Locate the cell with the specified text and output its [X, Y] center coordinate. 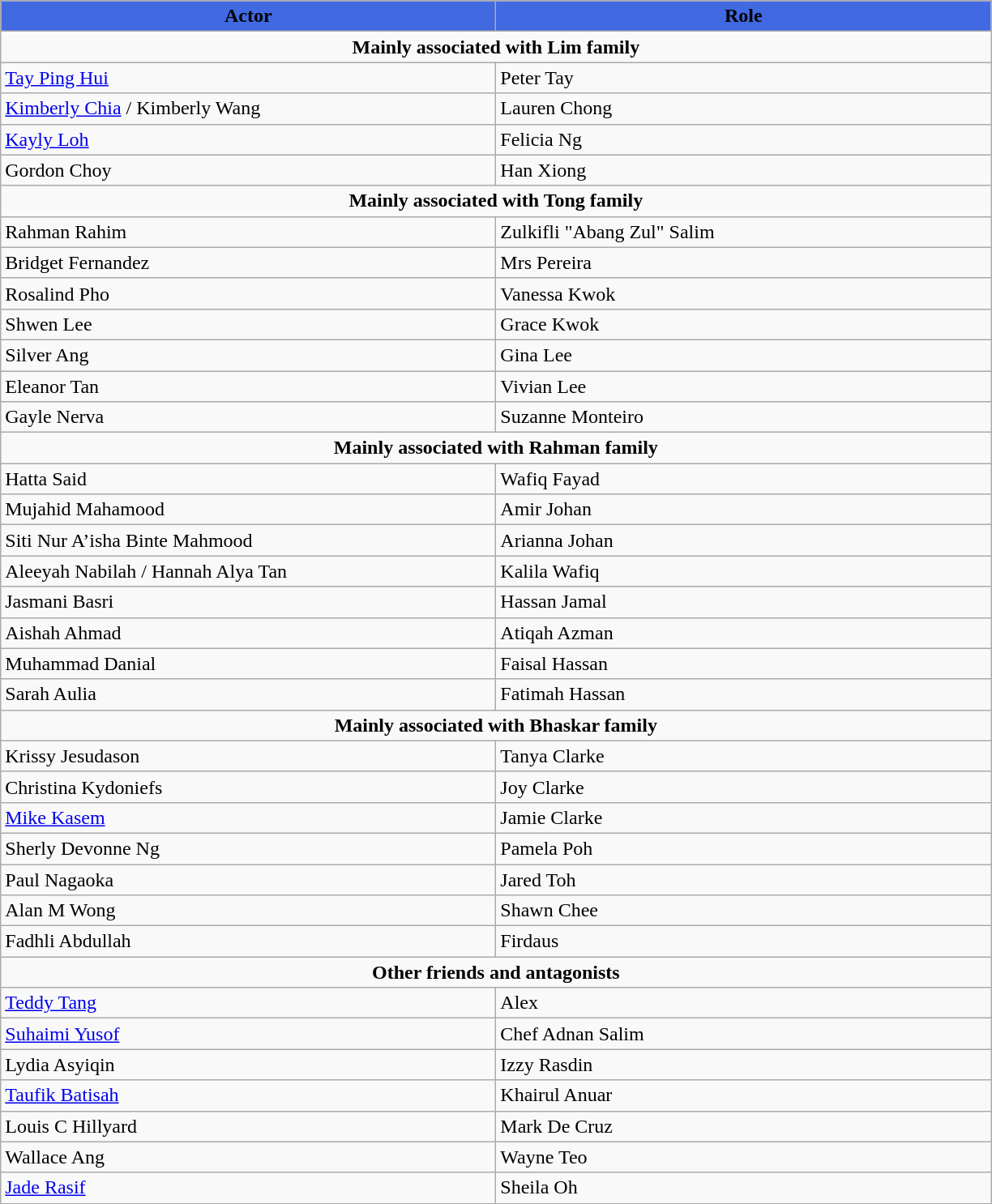
Vanessa Kwok [744, 293]
Mainly associated with Tong family [496, 201]
Actor [248, 16]
Mujahid Mahamood [248, 510]
Suhaimi Yusof [248, 1034]
Grace Kwok [744, 324]
Bridget Fernandez [248, 263]
Kimberly Chia / Kimberly Wang [248, 109]
Role [744, 16]
Shwen Lee [248, 324]
Chef Adnan Salim [744, 1034]
Arianna Johan [744, 540]
Faisal Hassan [744, 664]
Lydia Asyiqin [248, 1065]
Mainly associated with Bhaskar family [496, 725]
Fadhli Abdullah [248, 941]
Rosalind Pho [248, 293]
Wallace Ang [248, 1157]
Kayly Loh [248, 139]
Pamela Poh [744, 848]
Sheila Oh [744, 1188]
Mrs Pereira [744, 263]
Wayne Teo [744, 1157]
Zulkifli "Abang Zul" Salim [744, 232]
Tanya Clarke [744, 756]
Tay Ping Hui [248, 78]
Aleeyah Nabilah / Hannah Alya Tan [248, 571]
Silver Ang [248, 355]
Alan M Wong [248, 911]
Joy Clarke [744, 787]
Other friends and antagonists [496, 972]
Muhammad Danial [248, 664]
Hatta Said [248, 479]
Christina Kydoniefs [248, 787]
Han Xiong [744, 170]
Shawn Chee [744, 911]
Paul Nagaoka [248, 879]
Siti Nur A’isha Binte Mahmood [248, 540]
Aishah Ahmad [248, 633]
Jade Rasif [248, 1188]
Izzy Rasdin [744, 1065]
Alex [744, 1003]
Khairul Anuar [744, 1095]
Wafiq Fayad [744, 479]
Mainly associated with Rahman family [496, 448]
Lauren Chong [744, 109]
Gordon Choy [248, 170]
Jasmani Basri [248, 602]
Kalila Wafiq [744, 571]
Peter Tay [744, 78]
Gina Lee [744, 355]
Sarah Aulia [248, 694]
Louis C Hillyard [248, 1126]
Krissy Jesudason [248, 756]
Gayle Nerva [248, 417]
Teddy Tang [248, 1003]
Fatimah Hassan [744, 694]
Rahman Rahim [248, 232]
Sherly Devonne Ng [248, 848]
Mainly associated with Lim family [496, 47]
Mark De Cruz [744, 1126]
Atiqah Azman [744, 633]
Felicia Ng [744, 139]
Mike Kasem [248, 818]
Jared Toh [744, 879]
Firdaus [744, 941]
Jamie Clarke [744, 818]
Suzanne Monteiro [744, 417]
Amir Johan [744, 510]
Vivian Lee [744, 386]
Eleanor Tan [248, 386]
Taufik Batisah [248, 1095]
Hassan Jamal [744, 602]
